Search for the cell housing the specified text and yield its (x, y) center coordinate. 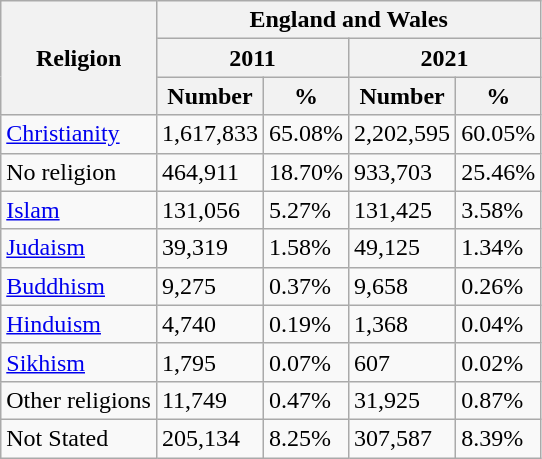
18.70% (306, 172)
0.19% (306, 324)
1.34% (498, 248)
Islam (79, 210)
205,134 (210, 438)
Buddhism (79, 286)
8.25% (306, 438)
2011 (252, 58)
9,275 (210, 286)
0.47% (306, 400)
Hinduism (79, 324)
Religion (79, 58)
11,749 (210, 400)
0.87% (498, 400)
0.04% (498, 324)
933,703 (402, 172)
Not Stated (79, 438)
8.39% (498, 438)
1.58% (306, 248)
2,202,595 (402, 134)
607 (402, 362)
0.26% (498, 286)
2021 (445, 58)
5.27% (306, 210)
9,658 (402, 286)
1,617,833 (210, 134)
65.08% (306, 134)
1,368 (402, 324)
464,911 (210, 172)
Other religions (79, 400)
England and Wales (348, 20)
131,425 (402, 210)
60.05% (498, 134)
1,795 (210, 362)
0.07% (306, 362)
131,056 (210, 210)
No religion (79, 172)
49,125 (402, 248)
31,925 (402, 400)
4,740 (210, 324)
39,319 (210, 248)
307,587 (402, 438)
3.58% (498, 210)
Sikhism (79, 362)
25.46% (498, 172)
0.37% (306, 286)
Christianity (79, 134)
Judaism (79, 248)
0.02% (498, 362)
